Search for the cell housing the specified text and yield its (x, y) center coordinate. 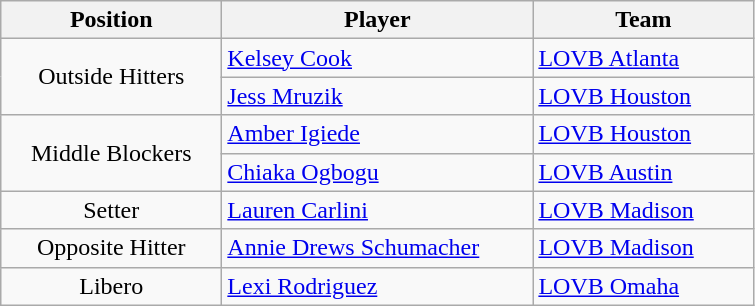
Setter (112, 210)
Outside Hitters (112, 77)
Jess Mruzik (378, 96)
LOVB Austin (644, 172)
LOVB Omaha (644, 286)
Position (112, 20)
Lexi Rodriguez (378, 286)
Chiaka Ogbogu (378, 172)
Kelsey Cook (378, 58)
Opposite Hitter (112, 248)
Amber Igiede (378, 134)
Middle Blockers (112, 153)
Lauren Carlini (378, 210)
Player (378, 20)
Annie Drews Schumacher (378, 248)
Team (644, 20)
Libero (112, 286)
LOVB Atlanta (644, 58)
